Detect which cell encompasses the target text, then output its (x, y) center coordinate. 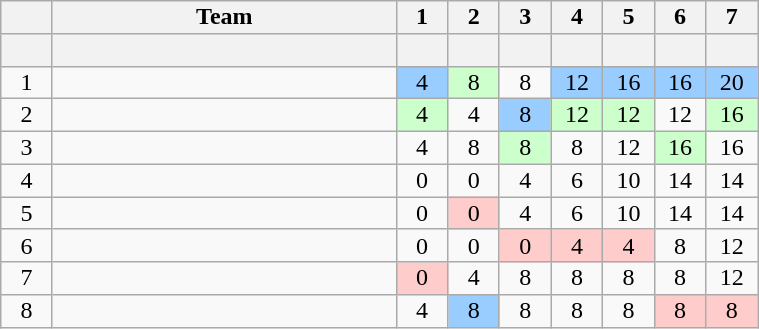
Team (224, 18)
20 (732, 82)
